Output the [X, Y] coordinate of the center of the cell containing the given text.  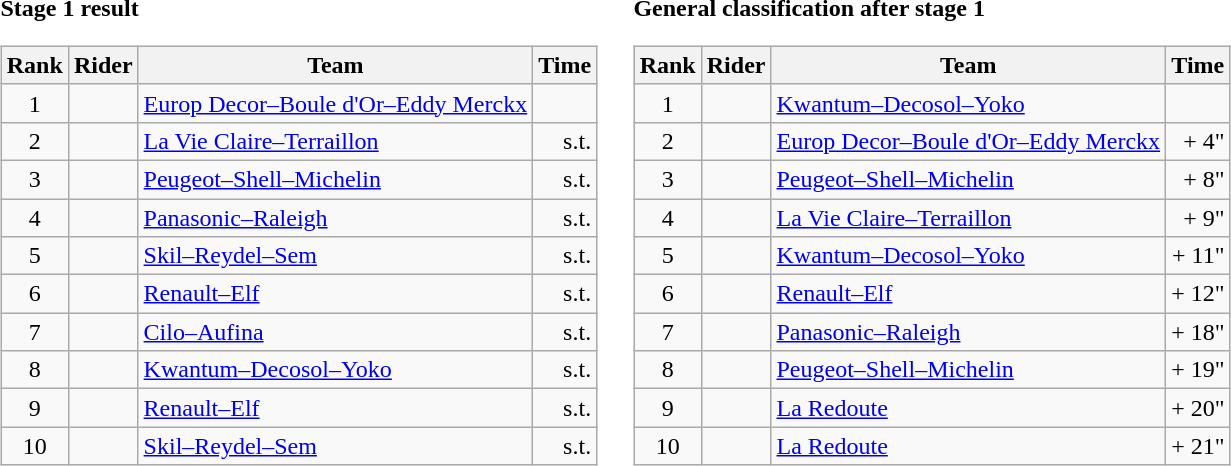
+ 12" [1198, 294]
+ 19" [1198, 370]
+ 21" [1198, 446]
+ 18" [1198, 332]
+ 11" [1198, 256]
+ 20" [1198, 408]
+ 8" [1198, 179]
+ 4" [1198, 141]
+ 9" [1198, 217]
Cilo–Aufina [336, 332]
